Return (x, y) of the center of cell containing provided text 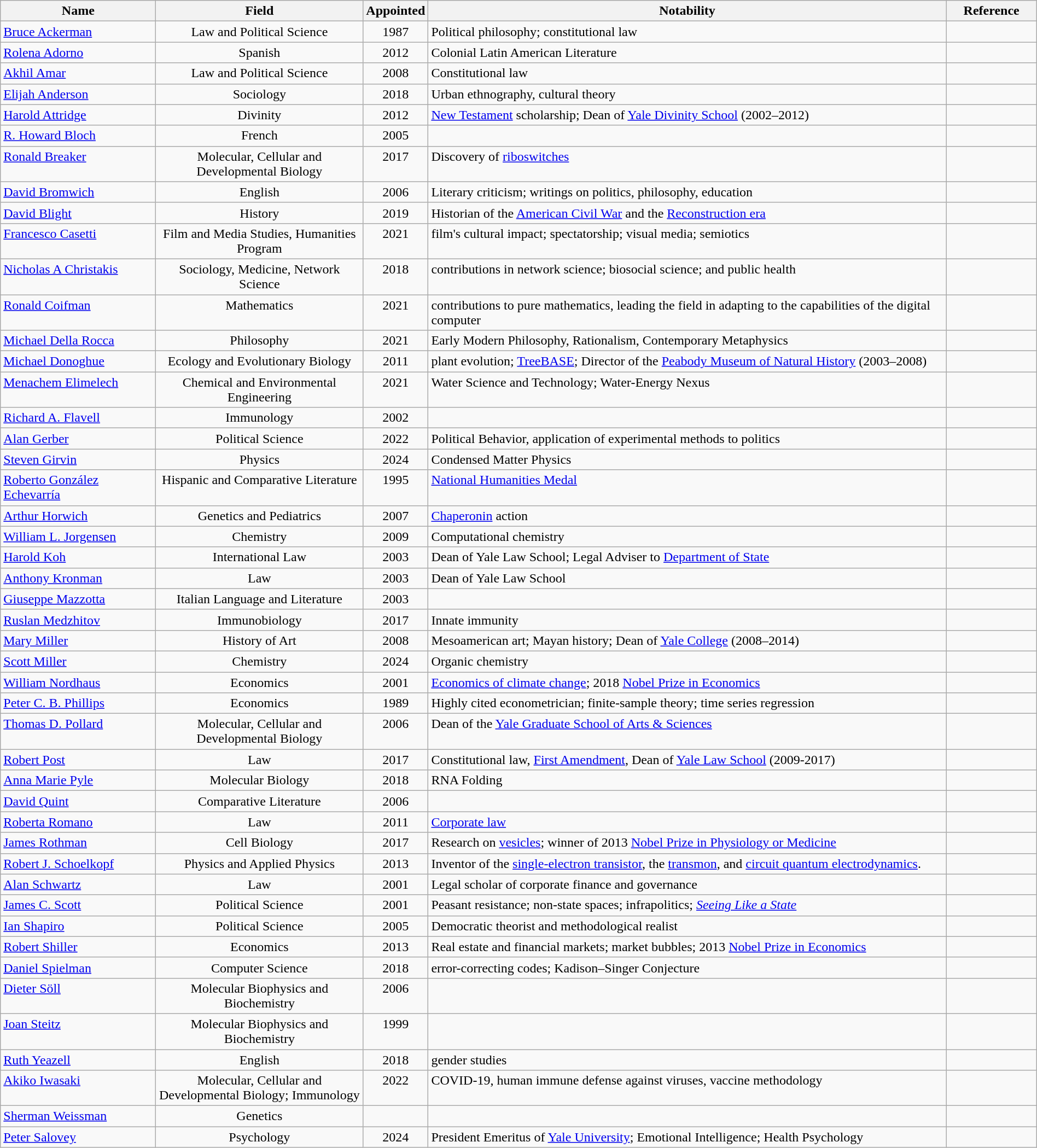
2002 (396, 418)
President Emeritus of Yale University; Emotional Intelligence; Health Psychology (687, 1137)
Economics of climate change; 2018 Nobel Prize in Economics (687, 682)
Immunobiology (259, 620)
Mathematics (259, 312)
Harold Attridge (78, 115)
Organic chemistry (687, 661)
Colonial Latin American Literature (687, 53)
Historian of the American Civil War and the Reconstruction era (687, 213)
National Humanities Medal (687, 488)
David Blight (78, 213)
History of Art (259, 640)
plant evolution; TreeBASE; Director of the Peabody Museum of Natural History (2003–2008) (687, 362)
David Bromwich (78, 192)
Computational chemistry (687, 537)
Immunology (259, 418)
William L. Jorgensen (78, 537)
Constitutional law, First Amendment, Dean of Yale Law School (2009-2017) (687, 760)
Divinity (259, 115)
Film and Media Studies, Humanities Program (259, 241)
contributions in network science; biosocial science; and public health (687, 277)
Name (78, 11)
James C. Scott (78, 905)
1995 (396, 488)
Peter Salovey (78, 1137)
Molecular, Cellular and Developmental Biology; Immunology (259, 1088)
2019 (396, 213)
R. Howard Bloch (78, 136)
Italian Language and Literature (259, 599)
Bruce Ackerman (78, 32)
Roberto González Echevarría (78, 488)
Michael Della Rocca (78, 341)
contributions to pure mathematics, leading the field in adapting to the capabilities of the digital computer (687, 312)
Roberta Romano (78, 822)
Peasant resistance; non-state spaces; infrapolitics; Seeing Like a State (687, 905)
Democratic theorist and methodological realist (687, 926)
Rolena Adorno (78, 53)
Nicholas A Christakis (78, 277)
COVID-19, human immune defense against viruses, vaccine methodology (687, 1088)
Research on vesicles; winner of 2013 Nobel Prize in Physiology or Medicine (687, 843)
Condensed Matter Physics (687, 459)
Genetics and Pediatrics (259, 516)
Urban ethnography, cultural theory (687, 94)
Constitutional law (687, 73)
Alan Gerber (78, 439)
Physics (259, 459)
Steven Girvin (78, 459)
Peter C. B. Phillips (78, 703)
Psychology (259, 1137)
French (259, 136)
Ruslan Medzhitov (78, 620)
Computer Science (259, 968)
David Quint (78, 801)
Chemical and Environmental Engineering (259, 389)
2007 (396, 516)
Water Science and Technology; Water-Energy Nexus (687, 389)
Joan Steitz (78, 1032)
Mesoamerican art; Mayan history; Dean of Yale College (2008–2014) (687, 640)
2009 (396, 537)
Robert Shiller (78, 947)
Ruth Yeazell (78, 1059)
1987 (396, 32)
Dean of Yale Law School; Legal Adviser to Department of State (687, 557)
Legal scholar of corporate finance and governance (687, 884)
Elijah Anderson (78, 94)
1999 (396, 1032)
1989 (396, 703)
International Law (259, 557)
Dean of the Yale Graduate School of Arts & Sciences (687, 732)
Early Modern Philosophy, Rationalism, Contemporary Metaphysics (687, 341)
Reference (991, 11)
Field (259, 11)
RNA Folding (687, 780)
Scott Miller (78, 661)
Robert Post (78, 760)
Sherman Weissman (78, 1116)
Highly cited econometrician; finite-sample theory; time series regression (687, 703)
Appointed (396, 11)
Political philosophy; constitutional law (687, 32)
Thomas D. Pollard (78, 732)
Akhil Amar (78, 73)
Robert J. Schoelkopf (78, 864)
Arthur Horwich (78, 516)
Alan Schwartz (78, 884)
Harold Koh (78, 557)
History (259, 213)
Anna Marie Pyle (78, 780)
film's cultural impact; spectatorship; visual media; semiotics (687, 241)
Giuseppe Mazzotta (78, 599)
Akiko Iwasaki (78, 1088)
Notability (687, 11)
Literary criticism; writings on politics, philosophy, education (687, 192)
Ian Shapiro (78, 926)
Dieter Söll (78, 995)
James Rothman (78, 843)
Inventor of the single-electron transistor, the transmon, and circuit quantum electrodynamics. (687, 864)
Dean of Yale Law School (687, 578)
Molecular Biology (259, 780)
Discovery of riboswitches (687, 164)
Innate immunity (687, 620)
Genetics (259, 1116)
Physics and Applied Physics (259, 864)
Political Behavior, application of experimental methods to politics (687, 439)
Hispanic and Comparative Literature (259, 488)
Cell Biology (259, 843)
Ronald Coifman (78, 312)
Sociology, Medicine, Network Science (259, 277)
error-correcting codes; Kadison–Singer Conjecture (687, 968)
Ronald Breaker (78, 164)
Real estate and financial markets; market bubbles; 2013 Nobel Prize in Economics (687, 947)
Michael Donoghue (78, 362)
William Nordhaus (78, 682)
Anthony Kronman (78, 578)
Daniel Spielman (78, 968)
New Testament scholarship; Dean of Yale Divinity School (2002–2012) (687, 115)
Sociology (259, 94)
Ecology and Evolutionary Biology (259, 362)
Richard A. Flavell (78, 418)
Comparative Literature (259, 801)
Spanish (259, 53)
Chaperonin action (687, 516)
Corporate law (687, 822)
Philosophy (259, 341)
Mary Miller (78, 640)
gender studies (687, 1059)
Francesco Casetti (78, 241)
Menachem Elimelech (78, 389)
